Return [X, Y] of the center of cell containing provided text 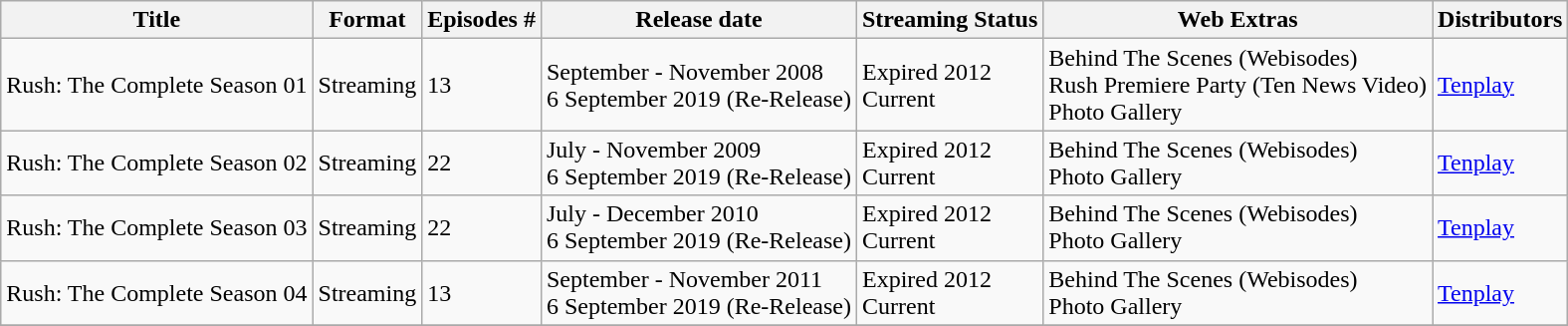
Rush: The Complete Season 03 [157, 227]
September - November 20086 September 2019 (Re-Release) [699, 85]
Format [367, 20]
July - November 20096 September 2019 (Re-Release) [699, 163]
Rush: The Complete Season 04 [157, 293]
Release date [699, 20]
Title [157, 20]
Episodes # [482, 20]
Rush: The Complete Season 01 [157, 85]
September - November 20116 September 2019 (Re-Release) [699, 293]
Web Extras [1238, 20]
Behind The Scenes (Webisodes)Rush Premiere Party (Ten News Video)Photo Gallery [1238, 85]
Streaming Status [950, 20]
Rush: The Complete Season 02 [157, 163]
Distributors [1500, 20]
July - December 20106 September 2019 (Re-Release) [699, 227]
